Provide the (x, y) coordinate of the cell's center where the given text is located.  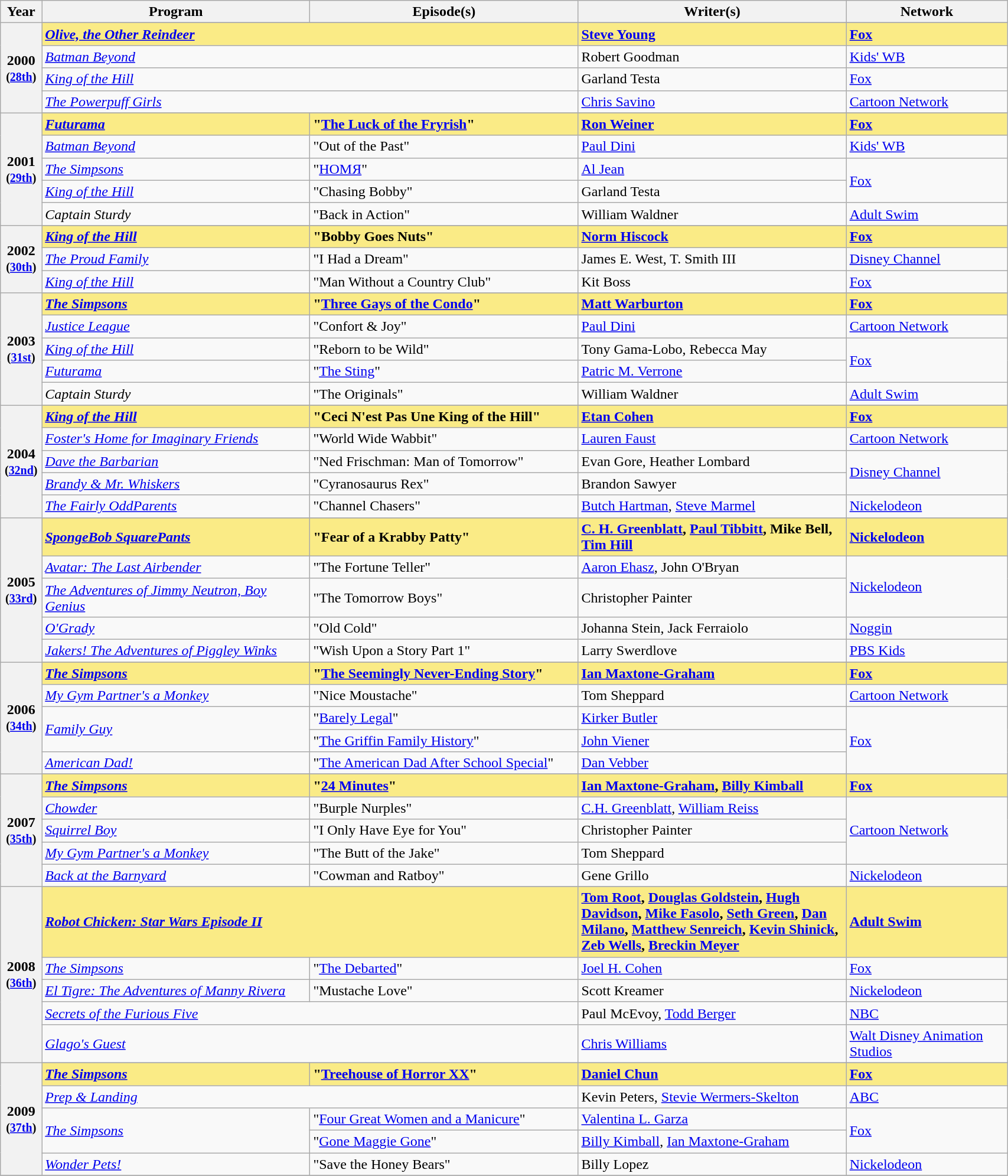
2008 (36th) (21, 975)
"The Debarted" (444, 968)
"Ned Frischman: Man of Tomorrow" (444, 461)
Paul McEvoy, Todd Berger (712, 1013)
2007 (35th) (21, 830)
O'Grady (176, 628)
Dan Vebber (712, 763)
"Out of the Past" (444, 146)
Brandon Sawyer (712, 484)
2002 (30th) (21, 259)
The Fairly OddParents (176, 506)
The Adventures of Jimmy Neutron, Boy Genius (176, 598)
"HOMЯ" (444, 169)
"Man Without a Country Club" (444, 282)
"Cowman and Ratboy" (444, 875)
"Nice Moustache" (444, 696)
"Barely Legal" (444, 718)
"Chasing Bobby" (444, 191)
SpongeBob SquarePants (176, 536)
"The Sting" (444, 372)
"The American Dad After School Special" (444, 763)
"Bobby Goes Nuts" (444, 236)
Episode(s) (444, 12)
Billy Kimball, Ian Maxtone-Graham (712, 1142)
"Channel Chasers" (444, 506)
Network (927, 12)
Chowder (176, 808)
"The Seemingly Never-Ending Story" (444, 673)
"Wish Upon a Story Part 1" (444, 650)
"Ceci N'est Pas Une King of the Hill" (444, 416)
Butch Hartman, Steve Marmel (712, 506)
C.H. Greenblatt, William Reiss (712, 808)
Steve Young (712, 34)
Back at the Barnyard (176, 875)
"Gone Maggie Gone" (444, 1142)
Ian Maxtone-Graham, Billy Kimball (712, 786)
Jakers! The Adventures of Piggley Winks (176, 650)
"Old Cold" (444, 628)
"World Wide Wabbit" (444, 439)
Evan Gore, Heather Lombard (712, 461)
Daniel Chun (712, 1074)
Wonder Pets! (176, 1164)
Writer(s) (712, 12)
Justice League (176, 327)
"Mustache Love" (444, 991)
Walt Disney Animation Studios (927, 1043)
Norm Hiscock (712, 236)
2003 (31st) (21, 349)
American Dad! (176, 763)
"Confort & Joy" (444, 327)
2001 (29th) (21, 169)
"Three Gays of the Condo" (444, 304)
El Tigre: The Adventures of Manny Rivera (176, 991)
Foster's Home for Imaginary Friends (176, 439)
"The Griffin Family History" (444, 741)
Gene Grillo (712, 875)
Year (21, 12)
Brandy & Mr. Whiskers (176, 484)
Matt Warburton (712, 304)
Larry Swerdlove (712, 650)
Olive, the Other Reindeer (310, 34)
"The Luck of the Fryrish" (444, 124)
"Cyranosaurus Rex" (444, 484)
Kit Boss (712, 282)
Kevin Peters, Stevie Wermers-Skelton (712, 1097)
2009 (37th) (21, 1119)
C. H. Greenblatt, Paul Tibbitt, Mike Bell, Tim Hill (712, 536)
2006 (34th) (21, 718)
Billy Lopez (712, 1164)
NBC (927, 1013)
Squirrel Boy (176, 830)
"Back in Action" (444, 214)
The Proud Family (176, 259)
Lauren Faust (712, 439)
Johanna Stein, Jack Ferraiolo (712, 628)
Dave the Barbarian (176, 461)
"Burple Nurples" (444, 808)
Robot Chicken: Star Wars Episode II (310, 921)
"Save the Honey Bears" (444, 1164)
Program (176, 12)
Tom Root, Douglas Goldstein, Hugh Davidson, Mike Fasolo, Seth Green, Dan Milano, Matthew Senreich, Kevin Shinick, Zeb Wells, Breckin Meyer (712, 921)
Aaron Ehasz, John O'Bryan (712, 567)
Secrets of the Furious Five (310, 1013)
Robert Goodman (712, 57)
"I Only Have Eye for You" (444, 830)
"Treehouse of Horror XX" (444, 1074)
2000 (28th) (21, 68)
PBS Kids (927, 650)
Joel H. Cohen (712, 968)
Ron Weiner (712, 124)
"Fear of a Krabby Patty" (444, 536)
"I Had a Dream" (444, 259)
Kirker Butler (712, 718)
"The Originals" (444, 394)
"The Fortune Teller" (444, 567)
Valentina L. Garza (712, 1119)
2005 (33rd) (21, 589)
Prep & Landing (310, 1097)
"The Butt of the Jake" (444, 853)
2004 (32nd) (21, 461)
Chris Savino (712, 102)
James E. West, T. Smith III (712, 259)
John Viener (712, 741)
Tony Gama-Lobo, Rebecca May (712, 349)
Glago's Guest (310, 1043)
"Four Great Women and a Manicure" (444, 1119)
Noggin (927, 628)
Avatar: The Last Airbender (176, 567)
Patric M. Verrone (712, 372)
Etan Cohen (712, 416)
Chris Williams (712, 1043)
Scott Kreamer (712, 991)
ABC (927, 1097)
"Reborn to be Wild" (444, 349)
"24 Minutes" (444, 786)
"The Tomorrow Boys" (444, 598)
Ian Maxtone-Graham (712, 673)
The Powerpuff Girls (310, 102)
Al Jean (712, 169)
Family Guy (176, 729)
